Return the [x, y] coordinate for the center point of the cell that contains the specified text.  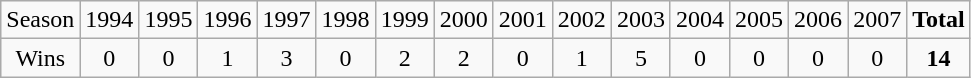
1997 [286, 20]
2005 [758, 20]
1996 [228, 20]
2007 [878, 20]
1995 [168, 20]
Season [40, 20]
2000 [464, 20]
2002 [582, 20]
Total [939, 20]
14 [939, 58]
1999 [404, 20]
1994 [110, 20]
2003 [640, 20]
3 [286, 58]
2004 [700, 20]
2001 [522, 20]
1998 [346, 20]
5 [640, 58]
2006 [818, 20]
Wins [40, 58]
